Scan for the cell matching the given text and deliver its [x, y] coordinate at center. 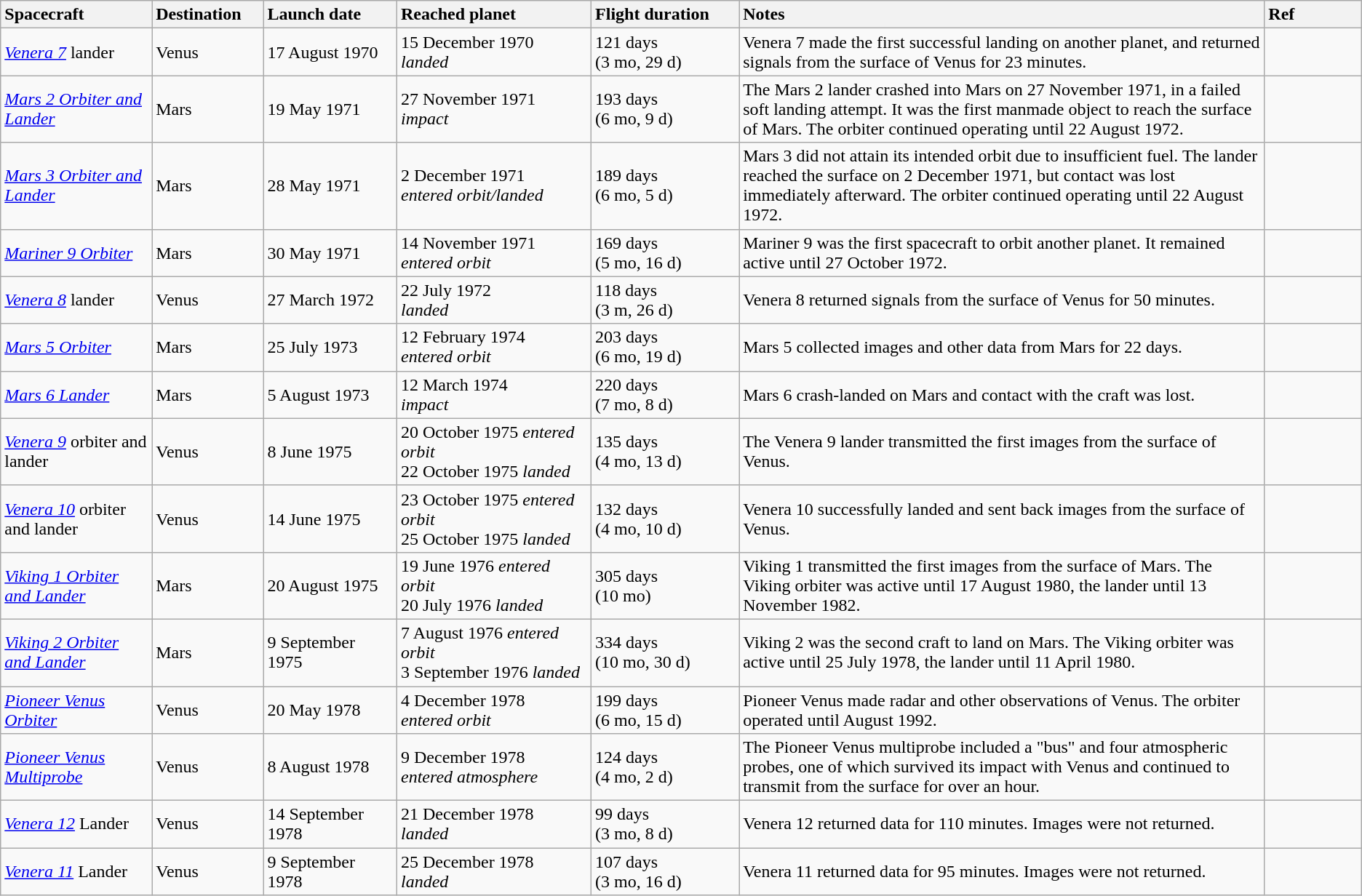
30 May 1971 [330, 253]
28 May 1971 [330, 186]
23 October 1975 entered orbit25 October 1975 landed [493, 519]
Reached planet [493, 15]
124 days(4 mo, 2 d) [665, 767]
Mars 3 Orbiter and Lander [76, 186]
Viking 1 Orbiter and Lander [76, 585]
Viking 2 was the second craft to land on Mars. The Viking orbiter was active until 25 July 1978, the lander until 11 April 1980. [1002, 652]
17 August 1970 [330, 52]
27 March 1972 [330, 300]
9 December 1978entered atmosphere [493, 767]
132 days(4 mo, 10 d) [665, 519]
Venera 10 orbiter and lander [76, 519]
305 days(10 mo) [665, 585]
12 March 1974impact [493, 394]
Pioneer Venus Orbiter [76, 710]
193 days(6 mo, 9 d) [665, 109]
Venera 7 lander [76, 52]
118 days(3 m, 26 d) [665, 300]
19 May 1971 [330, 109]
Venera 11 Lander [76, 871]
203 days(6 mo, 19 d) [665, 348]
334 days(10 mo, 30 d) [665, 652]
Pioneer Venus made radar and other observations of Venus. The orbiter operated until August 1992. [1002, 710]
Venera 10 successfully landed and sent back images from the surface of Venus. [1002, 519]
20 August 1975 [330, 585]
14 June 1975 [330, 519]
9 September 1978 [330, 871]
Mariner 9 was the first spacecraft to orbit another planet. It remained active until 27 October 1972. [1002, 253]
Destination [208, 15]
99 days(3 mo, 8 d) [665, 825]
Mars 5 Orbiter [76, 348]
Venera 12 Lander [76, 825]
Ref [1313, 15]
Venera 9 orbiter and lander [76, 452]
Mars 6 crash-landed on Mars and contact with the craft was lost. [1002, 394]
121 days(3 mo, 29 d) [665, 52]
8 June 1975 [330, 452]
Viking 2 Orbiter and Lander [76, 652]
Mars 6 Lander [76, 394]
189 days(6 mo, 5 d) [665, 186]
9 September 1975 [330, 652]
107 days(3 mo, 16 d) [665, 871]
27 November 1971impact [493, 109]
Flight duration [665, 15]
20 May 1978 [330, 710]
22 July 1972landed [493, 300]
220 days(7 mo, 8 d) [665, 394]
19 June 1976 entered orbit20 July 1976 landed [493, 585]
Mariner 9 Orbiter [76, 253]
Venera 11 returned data for 95 minutes. Images were not returned. [1002, 871]
Mars 5 collected images and other data from Mars for 22 days. [1002, 348]
Mars 2 Orbiter and Lander [76, 109]
21 December 1978landed [493, 825]
14 November 1971entered orbit [493, 253]
Venera 8 lander [76, 300]
20 October 1975 entered orbit22 October 1975 landed [493, 452]
Venera 7 made the first successful landing on another planet, and returned signals from the surface of Venus for 23 minutes. [1002, 52]
Pioneer Venus Multiprobe [76, 767]
8 August 1978 [330, 767]
Notes [1002, 15]
2 December 1971entered orbit/landed [493, 186]
Venera 12 returned data for 110 minutes. Images were not returned. [1002, 825]
5 August 1973 [330, 394]
Spacecraft [76, 15]
4 December 1978entered orbit [493, 710]
Venera 8 returned signals from the surface of Venus for 50 minutes. [1002, 300]
14 September 1978 [330, 825]
Launch date [330, 15]
15 December 1970landed [493, 52]
135 days(4 mo, 13 d) [665, 452]
7 August 1976 entered orbit3 September 1976 landed [493, 652]
199 days(6 mo, 15 d) [665, 710]
25 December 1978landed [493, 871]
12 February 1974entered orbit [493, 348]
25 July 1973 [330, 348]
169 days(5 mo, 16 d) [665, 253]
The Venera 9 lander transmitted the first images from the surface of Venus. [1002, 452]
